Determine the (x, y) coordinate at the center of the cell enclosing the given text.  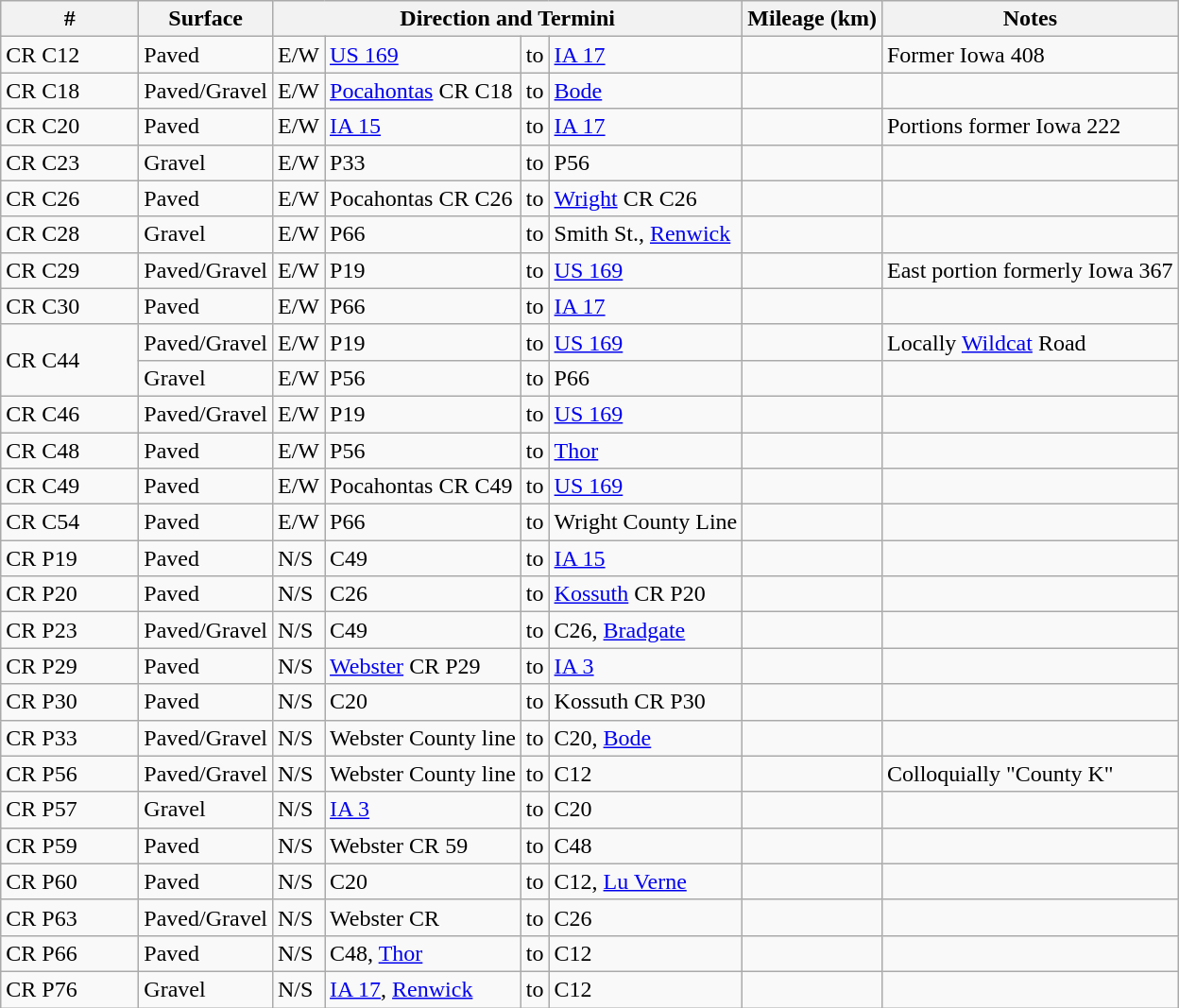
Pocahontas CR C26 (423, 198)
Thor (646, 451)
CR P57 (70, 810)
CR C44 (70, 360)
Webster CR P29 (423, 666)
CR P76 (70, 989)
Webster CR 59 (423, 846)
CR P66 (70, 953)
C20, Bode (646, 738)
P33 (423, 162)
Former Iowa 408 (1030, 55)
CR C48 (70, 451)
CR P63 (70, 917)
CR P23 (70, 630)
CR C49 (70, 487)
CR P30 (70, 702)
Wright CR C26 (646, 198)
CR C30 (70, 306)
IA 17, Renwick (423, 989)
CR C23 (70, 162)
C48, Thor (423, 953)
CR P56 (70, 774)
CR P60 (70, 881)
CR C54 (70, 522)
CR P33 (70, 738)
Kossuth CR P30 (646, 702)
Smith St., Renwick (646, 234)
Mileage (km) (812, 19)
CR C18 (70, 91)
Colloquially "County K" (1030, 774)
Surface (206, 19)
Notes (1030, 19)
CR C28 (70, 234)
CR C46 (70, 414)
CR C20 (70, 127)
CR C26 (70, 198)
Bode (646, 91)
Wright County Line (646, 522)
CR C29 (70, 270)
CR P59 (70, 846)
# (70, 19)
Pocahontas CR C49 (423, 487)
Direction and Termini (506, 19)
C26, Bradgate (646, 630)
East portion formerly Iowa 367 (1030, 270)
C12, Lu Verne (646, 881)
CR P29 (70, 666)
CR P19 (70, 558)
Webster CR (423, 917)
Portions former Iowa 222 (1030, 127)
CR C12 (70, 55)
Kossuth CR P20 (646, 594)
CR P20 (70, 594)
Locally Wildcat Road (1030, 342)
C48 (646, 846)
Pocahontas CR C18 (423, 91)
